Determine the [X, Y] coordinate at the center of the cell enclosing the given text.  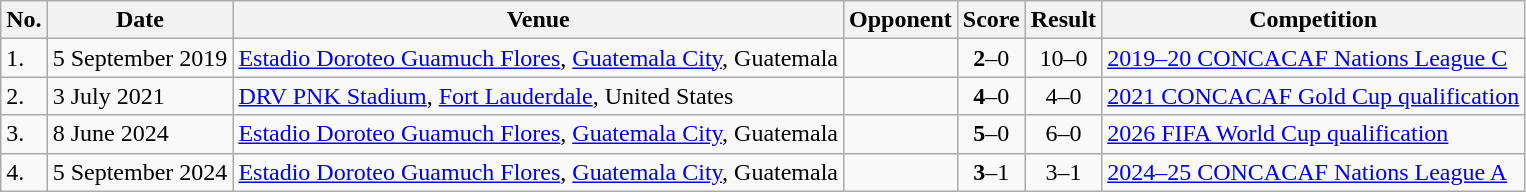
5 September 2024 [140, 172]
Result [1063, 20]
DRV PNK Stadium, Fort Lauderdale, United States [538, 96]
10–0 [1063, 58]
Competition [1314, 20]
Opponent [901, 20]
3 July 2021 [140, 96]
2–0 [991, 58]
2021 CONCACAF Gold Cup qualification [1314, 96]
2019–20 CONCACAF Nations League C [1314, 58]
1. [24, 58]
5 September 2019 [140, 58]
2. [24, 96]
4. [24, 172]
2024–25 CONCACAF Nations League A [1314, 172]
2026 FIFA World Cup qualification [1314, 134]
Score [991, 20]
Venue [538, 20]
6–0 [1063, 134]
8 June 2024 [140, 134]
No. [24, 20]
5–0 [991, 134]
3. [24, 134]
Date [140, 20]
